Find where the given text appears and provide that cell's center as (X, Y) coordinate. 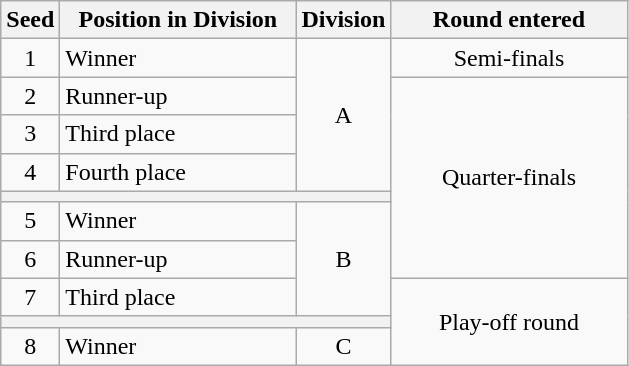
Semi-finals (509, 58)
Fourth place (178, 172)
B (344, 259)
2 (30, 96)
Seed (30, 20)
Position in Division (178, 20)
C (344, 346)
5 (30, 221)
8 (30, 346)
7 (30, 297)
6 (30, 259)
1 (30, 58)
Play-off round (509, 322)
3 (30, 134)
A (344, 115)
Quarter-finals (509, 178)
4 (30, 172)
Division (344, 20)
Round entered (509, 20)
